Output the (X, Y) coordinate of the center of the cell containing the given text.  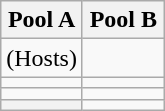
(Hosts) (42, 58)
Pool A (42, 20)
Pool B (123, 20)
